Scan for the cell matching the given text and deliver its (X, Y) coordinate at center. 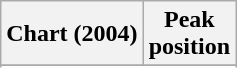
Chart (2004) (72, 34)
Peakposition (189, 34)
